Capture the cell that displays the provided text and extract its (X, Y) central coordinate. 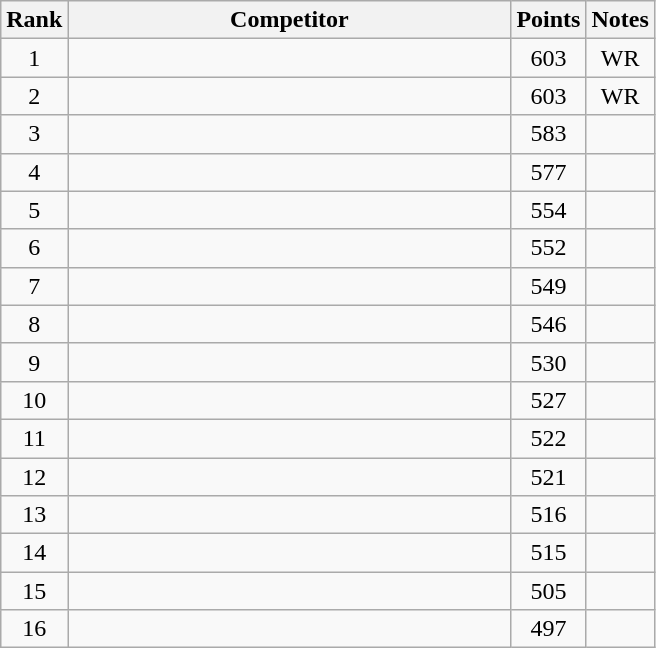
10 (34, 400)
515 (548, 553)
7 (34, 286)
552 (548, 248)
Points (548, 20)
546 (548, 324)
554 (548, 210)
13 (34, 515)
3 (34, 134)
505 (548, 591)
15 (34, 591)
11 (34, 438)
2 (34, 96)
527 (548, 400)
516 (548, 515)
5 (34, 210)
9 (34, 362)
8 (34, 324)
12 (34, 477)
583 (548, 134)
Competitor (290, 20)
14 (34, 553)
1 (34, 58)
Rank (34, 20)
6 (34, 248)
497 (548, 629)
4 (34, 172)
577 (548, 172)
Notes (620, 20)
521 (548, 477)
530 (548, 362)
16 (34, 629)
549 (548, 286)
522 (548, 438)
